Capture the cell that displays the provided text and extract its [X, Y] central coordinate. 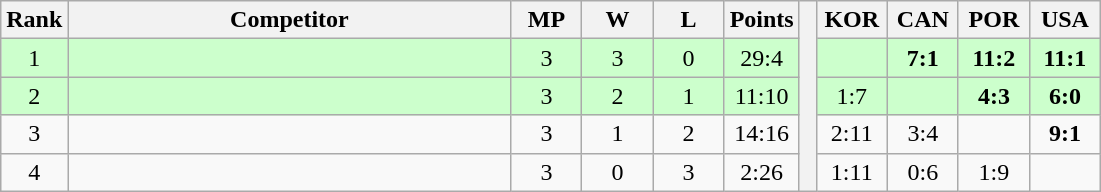
11:2 [994, 58]
USA [1064, 20]
11:1 [1064, 58]
11:10 [762, 96]
W [618, 20]
1:11 [852, 172]
9:1 [1064, 134]
Points [762, 20]
14:16 [762, 134]
2:11 [852, 134]
1:7 [852, 96]
0:6 [922, 172]
4:3 [994, 96]
2:26 [762, 172]
KOR [852, 20]
Competitor [290, 20]
CAN [922, 20]
Rank [34, 20]
4 [34, 172]
7:1 [922, 58]
1:9 [994, 172]
POR [994, 20]
L [688, 20]
MP [546, 20]
6:0 [1064, 96]
3:4 [922, 134]
29:4 [762, 58]
